For the text-containing cell, return its midpoint in (x, y) coordinate format. 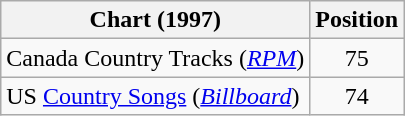
Canada Country Tracks (RPM) (156, 58)
Chart (1997) (156, 20)
US Country Songs (Billboard) (156, 96)
74 (357, 96)
Position (357, 20)
75 (357, 58)
